Locate the cell with the specified text and output its (x, y) center coordinate. 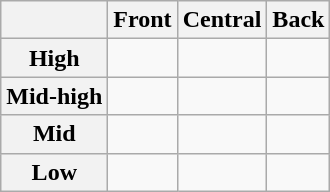
Mid-high (54, 96)
Front (142, 20)
Low (54, 172)
High (54, 58)
Back (298, 20)
Mid (54, 134)
Central (222, 20)
